Return the (x, y) coordinate for the center point of the cell that contains the specified text.  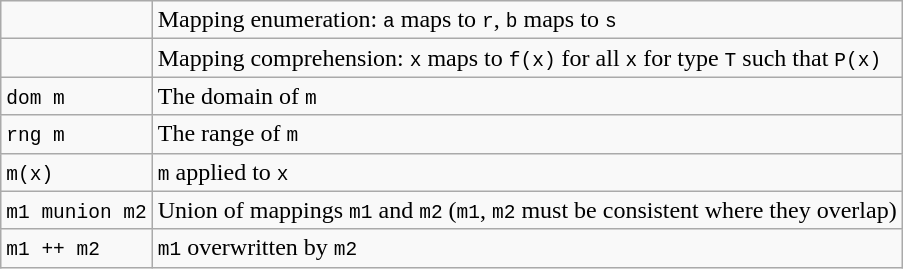
m applied to x (527, 172)
Mapping enumeration: a maps to r, b maps to s (527, 20)
Union of mappings m1 and m2 (m1, m2 must be consistent where they overlap) (527, 210)
m1 munion m2 (77, 210)
Mapping comprehension: x maps to f(x) for all x for type T such that P(x) (527, 58)
m(x) (77, 172)
The domain of m (527, 96)
dom m (77, 96)
rng m (77, 134)
m1 overwritten by m2 (527, 248)
The range of m (527, 134)
m1 ++ m2 (77, 248)
